Determine the [X, Y] coordinate at the center of the cell enclosing the given text.  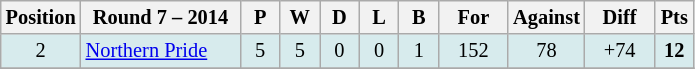
2 [41, 51]
1 [419, 51]
Diff [620, 17]
W [300, 17]
L [379, 17]
12 [674, 51]
For [474, 17]
B [419, 17]
78 [546, 51]
Against [546, 17]
Round 7 – 2014 [161, 17]
152 [474, 51]
Northern Pride [161, 51]
D [340, 17]
Pts [674, 17]
+74 [620, 51]
P [260, 17]
Position [41, 17]
